Return [x, y] of the center of cell containing provided text 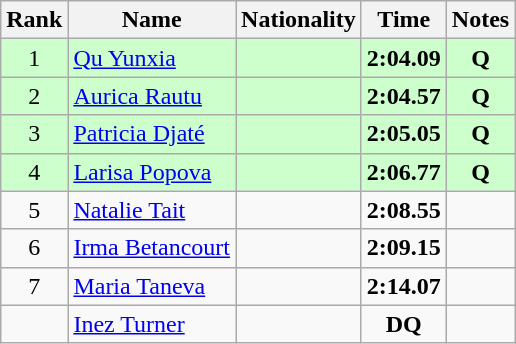
2:04.57 [404, 96]
2:14.07 [404, 286]
Irma Betancourt [152, 248]
Qu Yunxia [152, 58]
Nationality [299, 20]
DQ [404, 324]
Natalie Tait [152, 210]
2:04.09 [404, 58]
6 [34, 248]
3 [34, 134]
Aurica Rautu [152, 96]
2:08.55 [404, 210]
Maria Taneva [152, 286]
Rank [34, 20]
Larisa Popova [152, 172]
2:09.15 [404, 248]
Name [152, 20]
Time [404, 20]
2 [34, 96]
2:05.05 [404, 134]
Inez Turner [152, 324]
2:06.77 [404, 172]
1 [34, 58]
Patricia Djaté [152, 134]
5 [34, 210]
7 [34, 286]
Notes [480, 20]
4 [34, 172]
